Provide the (x, y) coordinate of the cell's center where the given text is located.  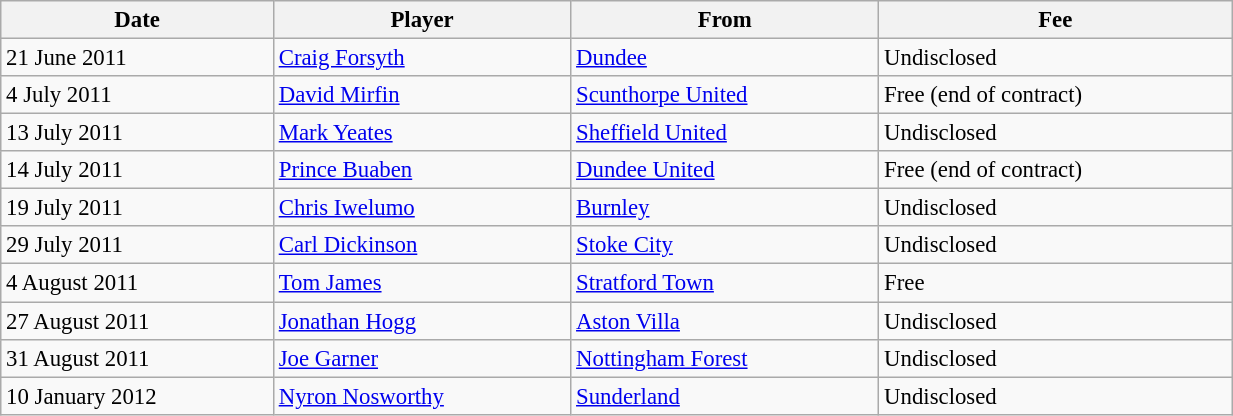
21 June 2011 (138, 58)
Carl Dickinson (422, 245)
4 July 2011 (138, 95)
27 August 2011 (138, 321)
19 July 2011 (138, 208)
4 August 2011 (138, 283)
Player (422, 20)
Jonathan Hogg (422, 321)
Stoke City (725, 245)
From (725, 20)
Craig Forsyth (422, 58)
Mark Yeates (422, 133)
Scunthorpe United (725, 95)
Joe Garner (422, 358)
Sheffield United (725, 133)
Nottingham Forest (725, 358)
31 August 2011 (138, 358)
Aston Villa (725, 321)
29 July 2011 (138, 245)
Prince Buaben (422, 170)
Burnley (725, 208)
14 July 2011 (138, 170)
Fee (1056, 20)
13 July 2011 (138, 133)
Free (1056, 283)
Stratford Town (725, 283)
Dundee United (725, 170)
David Mirfin (422, 95)
10 January 2012 (138, 396)
Sunderland (725, 396)
Nyron Nosworthy (422, 396)
Tom James (422, 283)
Dundee (725, 58)
Chris Iwelumo (422, 208)
Date (138, 20)
